For the text-containing cell, return its midpoint in (x, y) coordinate format. 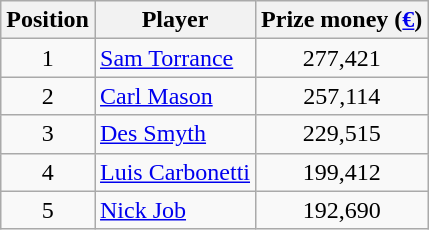
4 (48, 172)
277,421 (342, 58)
Prize money (€) (342, 20)
199,412 (342, 172)
3 (48, 134)
Carl Mason (174, 96)
2 (48, 96)
Des Smyth (174, 134)
Luis Carbonetti (174, 172)
1 (48, 58)
5 (48, 210)
Nick Job (174, 210)
Player (174, 20)
Position (48, 20)
229,515 (342, 134)
Sam Torrance (174, 58)
192,690 (342, 210)
257,114 (342, 96)
